Provide the (X, Y) coordinate of the cell's center where the given text is located.  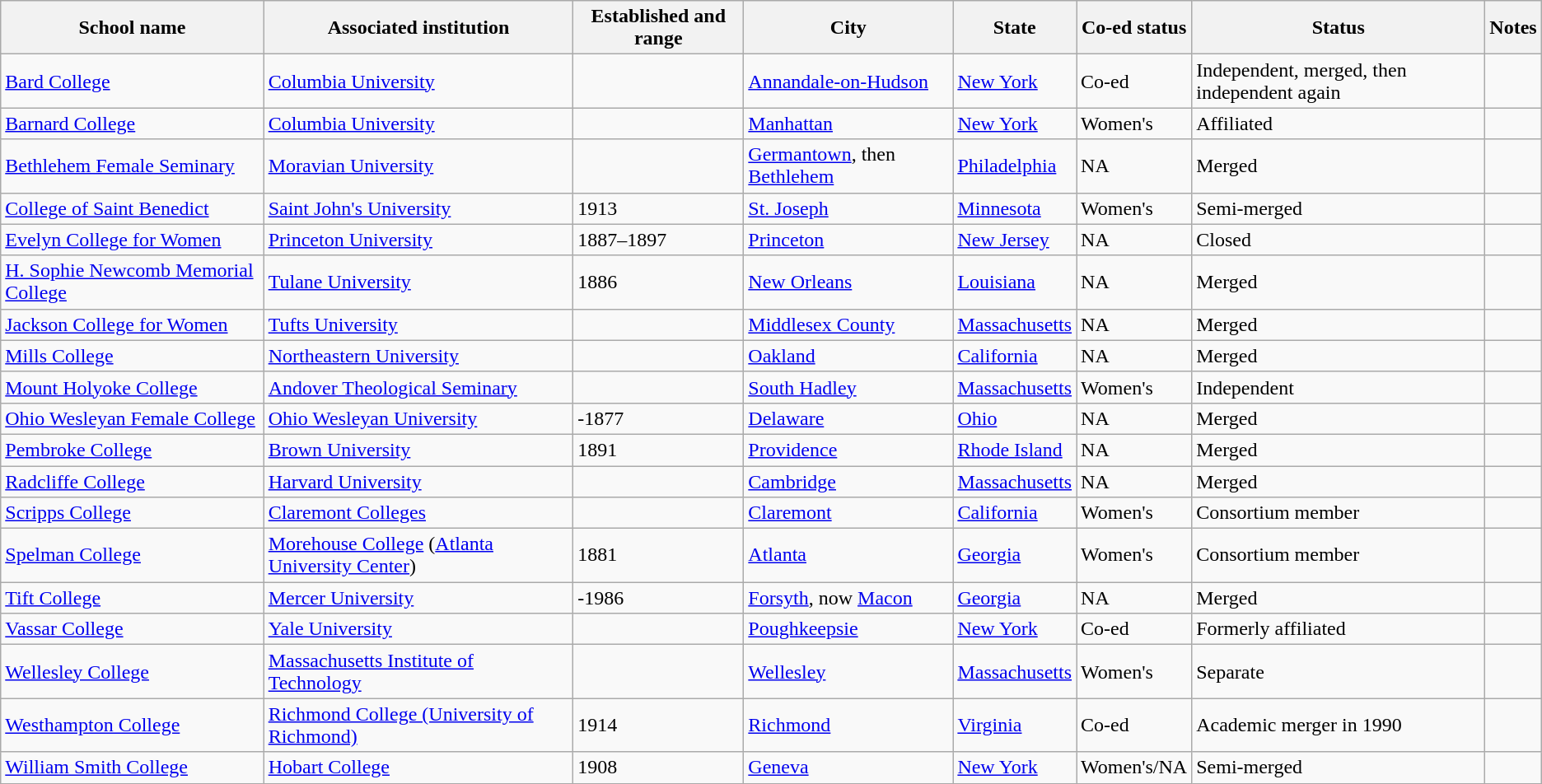
Tufts University (418, 324)
Brown University (418, 450)
Northeastern University (418, 356)
Affiliated (1339, 124)
Minnesota (1015, 208)
Wellesley (848, 672)
H. Sophie Newcomb Memorial College (132, 282)
Tift College (132, 598)
Rhode Island (1015, 450)
Saint John's University (418, 208)
Bard College (132, 81)
College of Saint Benedict (132, 208)
Mercer University (418, 598)
Morehouse College (Atlanta University Center) (418, 555)
-1877 (659, 418)
Oakland (848, 356)
1914 (659, 725)
Poughkeepsie (848, 629)
Claremont (848, 513)
New Orleans (848, 282)
State (1015, 28)
Richmond College (University of Richmond) (418, 725)
Co-ed status (1134, 28)
Atlanta (848, 555)
Forsyth, now Macon (848, 598)
1891 (659, 450)
-1986 (659, 598)
Louisiana (1015, 282)
1887–1897 (659, 240)
Pembroke College (132, 450)
Moravian University (418, 166)
St. Joseph (848, 208)
Princeton (848, 240)
1913 (659, 208)
City (848, 28)
Notes (1513, 28)
Delaware (848, 418)
Andover Theological Seminary (418, 387)
Radcliffe College (132, 482)
Evelyn College for Women (132, 240)
Tulane University (418, 282)
William Smith College (132, 768)
Richmond (848, 725)
Associated institution (418, 28)
Claremont Colleges (418, 513)
Harvard University (418, 482)
Hobart College (418, 768)
Annandale-on-Hudson (848, 81)
Yale University (418, 629)
Virginia (1015, 725)
Ohio Wesleyan University (418, 418)
Manhattan (848, 124)
New Jersey (1015, 240)
Mount Holyoke College (132, 387)
Ohio (1015, 418)
Wellesley College (132, 672)
Geneva (848, 768)
Princeton University (418, 240)
Spelman College (132, 555)
Formerly affiliated (1339, 629)
Germantown, then Bethlehem (848, 166)
Academic merger in 1990 (1339, 725)
Independent (1339, 387)
Closed (1339, 240)
Westhampton College (132, 725)
Middlesex County (848, 324)
Independent, merged, then independent again (1339, 81)
Barnard College (132, 124)
Separate (1339, 672)
South Hadley (848, 387)
Vassar College (132, 629)
1908 (659, 768)
Massachusetts Institute of Technology (418, 672)
Jackson College for Women (132, 324)
Cambridge (848, 482)
Philadelphia (1015, 166)
Bethlehem Female Seminary (132, 166)
Women's/NA (1134, 768)
Status (1339, 28)
Mills College (132, 356)
Providence (848, 450)
Scripps College (132, 513)
Established and range (659, 28)
1886 (659, 282)
Ohio Wesleyan Female College (132, 418)
1881 (659, 555)
School name (132, 28)
